Locate the cell with the specified text and output its [x, y] center coordinate. 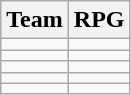
Team [35, 20]
RPG [99, 20]
